Locate the cell with the specified text and output its [x, y] center coordinate. 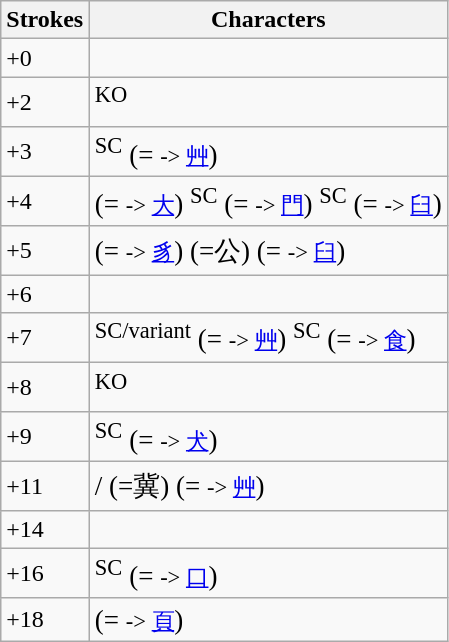
(= -> 大) SC (= -> 門) SC (= -> 臼) [268, 201]
Characters [268, 20]
Strokes [45, 20]
+7 [45, 338]
+4 [45, 201]
SC (= -> 口) [268, 573]
+3 [45, 152]
SC (= -> 犬) [268, 437]
+14 [45, 529]
+2 [45, 102]
+6 [45, 293]
+9 [45, 437]
(= -> 豸) (=公) (= -> 臼) [268, 250]
(= -> 頁) [268, 620]
+18 [45, 620]
/ (=冀) (= -> 艸) [268, 486]
+0 [45, 58]
+8 [45, 387]
+5 [45, 250]
+16 [45, 573]
+11 [45, 486]
SC (= -> 艸) [268, 152]
SC/variant (= -> 艸) SC (= -> 食) [268, 338]
